Extract the (X, Y) coordinate from the center of the cell holding the provided text.  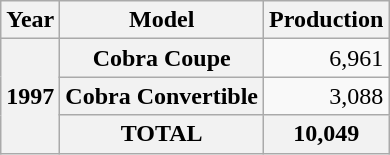
Model (162, 20)
Cobra Convertible (162, 96)
Production (326, 20)
Cobra Coupe (162, 58)
6,961 (326, 58)
TOTAL (162, 134)
3,088 (326, 96)
10,049 (326, 134)
1997 (30, 96)
Year (30, 20)
